Identify which cell holds the provided text, then report its (X, Y) central coordinate. 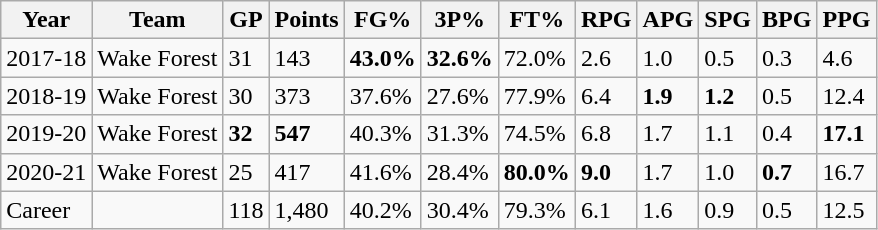
6.4 (606, 96)
Career (46, 210)
0.9 (728, 210)
40.3% (382, 134)
2017-18 (46, 58)
2019-20 (46, 134)
32.6% (460, 58)
PPG (846, 20)
SPG (728, 20)
6.1 (606, 210)
4.6 (846, 58)
547 (306, 134)
37.6% (382, 96)
BPG (787, 20)
Points (306, 20)
373 (306, 96)
12.5 (846, 210)
2020-21 (46, 172)
31.3% (460, 134)
0.3 (787, 58)
417 (306, 172)
2018-19 (46, 96)
31 (246, 58)
12.4 (846, 96)
27.6% (460, 96)
43.0% (382, 58)
FT% (536, 20)
16.7 (846, 172)
32 (246, 134)
40.2% (382, 210)
41.6% (382, 172)
1,480 (306, 210)
APG (668, 20)
Team (158, 20)
28.4% (460, 172)
1.9 (668, 96)
0.7 (787, 172)
Year (46, 20)
9.0 (606, 172)
30.4% (460, 210)
79.3% (536, 210)
6.8 (606, 134)
3P% (460, 20)
GP (246, 20)
80.0% (536, 172)
FG% (382, 20)
72.0% (536, 58)
17.1 (846, 134)
1.6 (668, 210)
1.2 (728, 96)
77.9% (536, 96)
143 (306, 58)
1.1 (728, 134)
25 (246, 172)
30 (246, 96)
2.6 (606, 58)
74.5% (536, 134)
0.4 (787, 134)
118 (246, 210)
RPG (606, 20)
